Determine the [X, Y] coordinate at the center of the cell enclosing the given text.  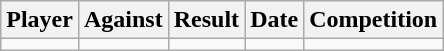
Competition [374, 20]
Result [206, 20]
Player [40, 20]
Against [123, 20]
Date [274, 20]
